Search for the cell housing the specified text and yield its [X, Y] center coordinate. 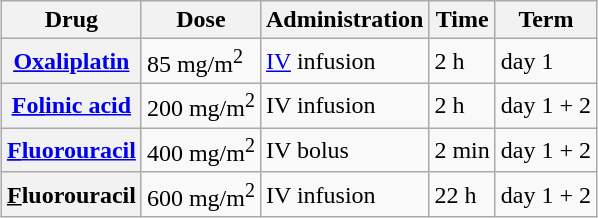
2 min [462, 150]
Drug [71, 20]
Oxaliplatin [71, 62]
Dose [200, 20]
400 mg/m2 [200, 150]
Time [462, 20]
600 mg/m2 [200, 194]
22 h [462, 194]
85 mg/m2 [200, 62]
IV bolus [344, 150]
200 mg/m2 [200, 106]
Folinic acid [71, 106]
Term [546, 20]
day 1 [546, 62]
Administration [344, 20]
